Locate the cell with the specified text and output its (X, Y) center coordinate. 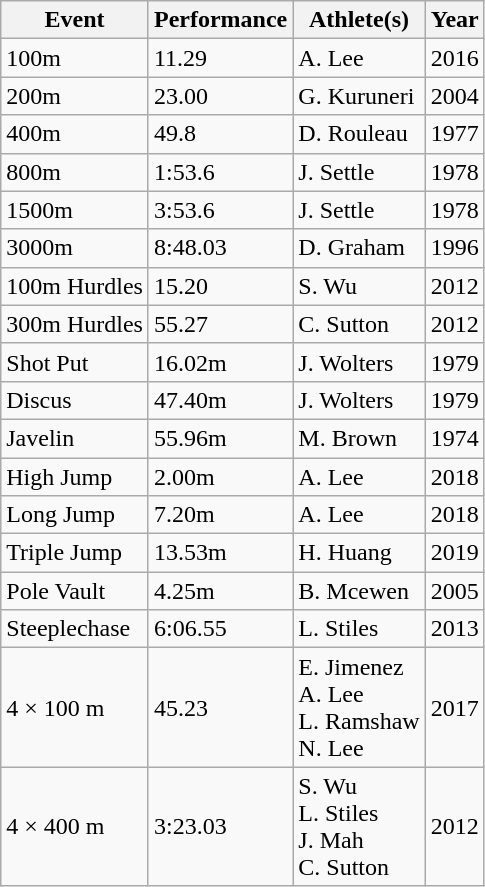
Long Jump (75, 515)
Steeplechase (75, 629)
200m (75, 96)
100m Hurdles (75, 286)
55.96m (220, 438)
1996 (454, 248)
16.02m (220, 362)
D. Rouleau (359, 134)
800m (75, 172)
8:48.03 (220, 248)
7.20m (220, 515)
2016 (454, 58)
1974 (454, 438)
3:23.03 (220, 826)
Triple Jump (75, 553)
1977 (454, 134)
55.27 (220, 324)
2004 (454, 96)
S. WuL. StilesJ. MahC. Sutton (359, 826)
3000m (75, 248)
2019 (454, 553)
11.29 (220, 58)
3:53.6 (220, 210)
1500m (75, 210)
E. JimenezA. LeeL. RamshawN. Lee (359, 708)
15.20 (220, 286)
300m Hurdles (75, 324)
100m (75, 58)
2.00m (220, 477)
C. Sutton (359, 324)
Year (454, 20)
4 × 400 m (75, 826)
H. Huang (359, 553)
2005 (454, 591)
G. Kuruneri (359, 96)
L. Stiles (359, 629)
S. Wu (359, 286)
Athlete(s) (359, 20)
47.40m (220, 400)
1:53.6 (220, 172)
Performance (220, 20)
6:06.55 (220, 629)
Event (75, 20)
High Jump (75, 477)
49.8 (220, 134)
23.00 (220, 96)
4 × 100 m (75, 708)
B. Mcewen (359, 591)
13.53m (220, 553)
D. Graham (359, 248)
Shot Put (75, 362)
4.25m (220, 591)
Javelin (75, 438)
Pole Vault (75, 591)
M. Brown (359, 438)
Discus (75, 400)
2013 (454, 629)
45.23 (220, 708)
2017 (454, 708)
400m (75, 134)
